From the cell containing the given text, extract its center point as (X, Y) coordinate. 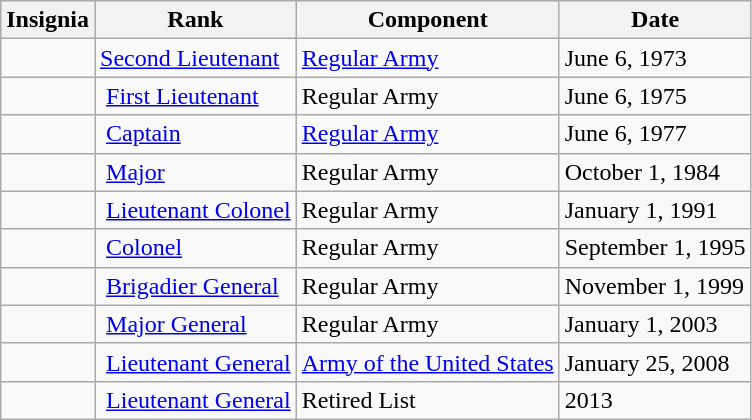
Major (196, 172)
January 25, 2008 (655, 362)
Date (655, 20)
Colonel (196, 248)
January 1, 1991 (655, 210)
2013 (655, 400)
Army of the United States (428, 362)
Second Lieutenant (196, 58)
June 6, 1973 (655, 58)
Lieutenant Colonel (196, 210)
November 1, 1999 (655, 286)
Retired List (428, 400)
June 6, 1975 (655, 96)
June 6, 1977 (655, 134)
January 1, 2003 (655, 324)
Component (428, 20)
September 1, 1995 (655, 248)
October 1, 1984 (655, 172)
Major General (196, 324)
First Lieutenant (196, 96)
Rank (196, 20)
Brigadier General (196, 286)
Captain (196, 134)
Insignia (48, 20)
